Output the (x, y) coordinate of the center of the cell containing the given text.  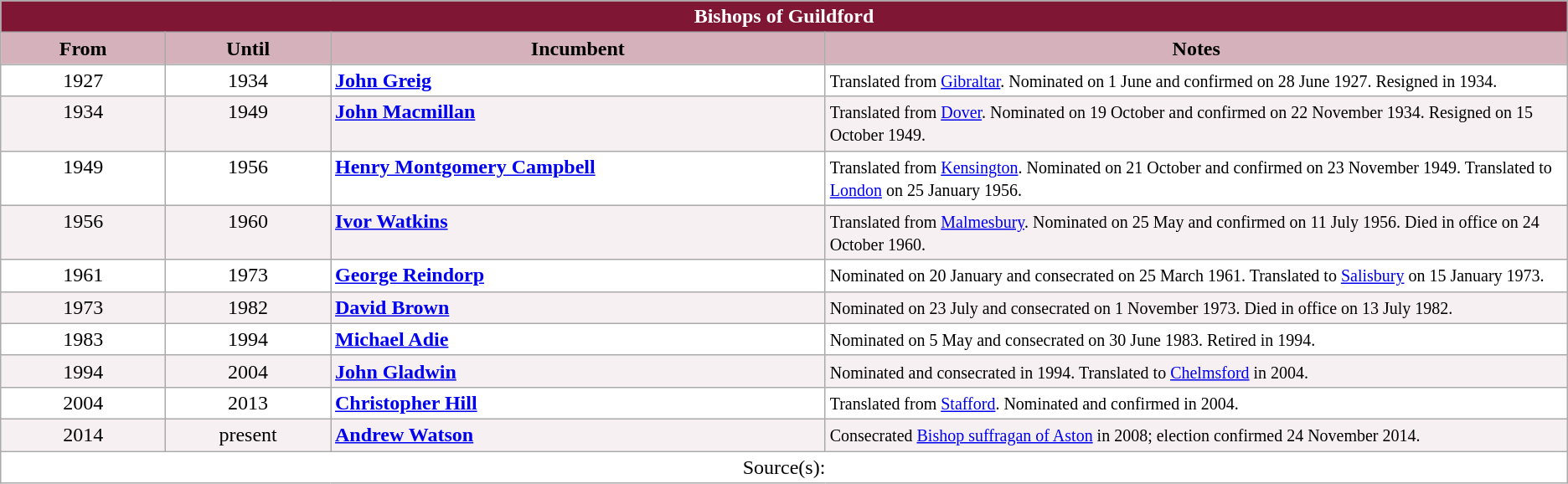
Translated from Dover. Nominated on 19 October and confirmed on 22 November 1934. Resigned on 15 October 1949. (1196, 124)
Henry Montgomery Campbell (578, 178)
Nominated on 20 January and consecrated on 25 March 1961. Translated to Salisbury on 15 January 1973. (1196, 275)
John Gladwin (578, 371)
From (84, 49)
Nominated on 23 July and consecrated on 1 November 1973. Died in office on 13 July 1982. (1196, 307)
George Reindorp (578, 275)
Source(s): (784, 466)
John Macmillan (578, 124)
Translated from Malmesbury. Nominated on 25 May and confirmed on 11 July 1956. Died in office on 24 October 1960. (1196, 233)
David Brown (578, 307)
Nominated and consecrated in 1994. Translated to Chelmsford in 2004. (1196, 371)
1983 (84, 339)
2013 (248, 403)
Christopher Hill (578, 403)
1961 (84, 275)
Translated from Gibraltar. Nominated on 1 June and confirmed on 28 June 1927. Resigned in 1934. (1196, 80)
Translated from Stafford. Nominated and confirmed in 2004. (1196, 403)
present (248, 435)
Ivor Watkins (578, 233)
1960 (248, 233)
Nominated on 5 May and consecrated on 30 June 1983. Retired in 1994. (1196, 339)
Translated from Kensington. Nominated on 21 October and confirmed on 23 November 1949. Translated to London on 25 January 1956. (1196, 178)
2014 (84, 435)
1927 (84, 80)
Michael Adie (578, 339)
Until (248, 49)
John Greig (578, 80)
1982 (248, 307)
Incumbent (578, 49)
Notes (1196, 49)
Bishops of Guildford (784, 17)
Consecrated Bishop suffragan of Aston in 2008; election confirmed 24 November 2014. (1196, 435)
Andrew Watson (578, 435)
